Search for the cell housing the specified text and yield its [X, Y] center coordinate. 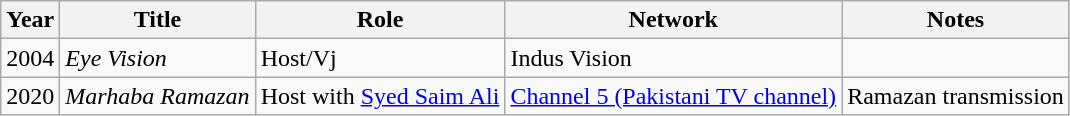
Role [380, 20]
Indus Vision [674, 58]
Host with Syed Saim Ali [380, 96]
Year [30, 20]
Marhaba Ramazan [158, 96]
Title [158, 20]
Host/Vj [380, 58]
Network [674, 20]
Channel 5 (Pakistani TV channel) [674, 96]
2020 [30, 96]
Eye Vision [158, 58]
Ramazan transmission [956, 96]
2004 [30, 58]
Notes [956, 20]
